Identify which cell holds the provided text, then report its [x, y] central coordinate. 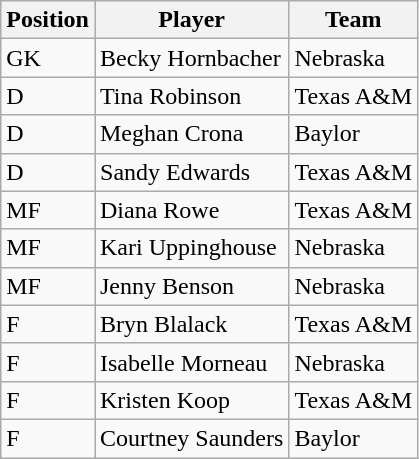
Team [354, 20]
Kari Uppinghouse [191, 248]
Kristen Koop [191, 400]
Meghan Crona [191, 134]
Bryn Blalack [191, 324]
Position [48, 20]
Isabelle Morneau [191, 362]
Jenny Benson [191, 286]
Tina Robinson [191, 96]
Player [191, 20]
Becky Hornbacher [191, 58]
Sandy Edwards [191, 172]
GK [48, 58]
Courtney Saunders [191, 438]
Diana Rowe [191, 210]
